Detect which cell encompasses the target text, then output its [x, y] center coordinate. 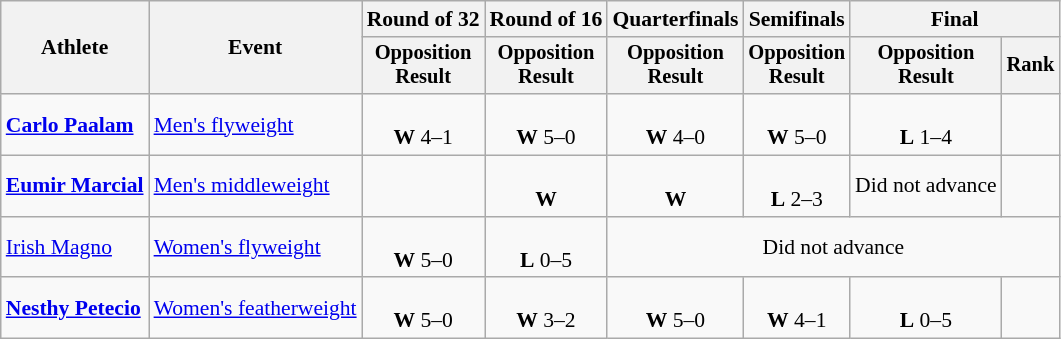
Athlete [75, 48]
Rank [1031, 66]
Event [256, 48]
Women's featherweight [256, 308]
L 1–4 [926, 124]
W 4–0 [675, 124]
L 2–3 [796, 186]
Men's middleweight [256, 186]
Final [954, 19]
Men's flyweight [256, 124]
Women's flyweight [256, 248]
W 3–2 [546, 308]
Semifinals [796, 19]
Nesthy Petecio [75, 308]
Carlo Paalam [75, 124]
Irish Magno [75, 248]
Round of 32 [424, 19]
Quarterfinals [675, 19]
Eumir Marcial [75, 186]
Round of 16 [546, 19]
